Extract the (X, Y) coordinate from the center of the cell holding the provided text.  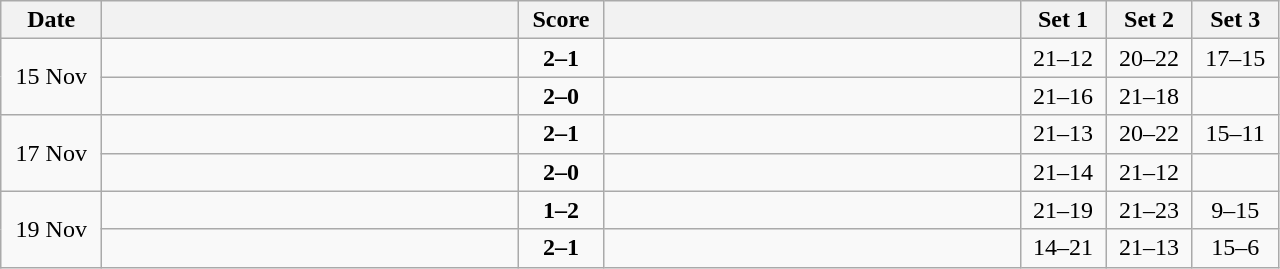
17 Nov (52, 153)
9–15 (1235, 210)
15–6 (1235, 248)
Date (52, 20)
17–15 (1235, 58)
21–16 (1063, 96)
15–11 (1235, 134)
Score (561, 20)
Set 1 (1063, 20)
14–21 (1063, 248)
15 Nov (52, 77)
19 Nov (52, 229)
21–19 (1063, 210)
21–14 (1063, 172)
1–2 (561, 210)
21–18 (1149, 96)
21–23 (1149, 210)
Set 2 (1149, 20)
Set 3 (1235, 20)
